Identify which cell holds the provided text, then report its (x, y) central coordinate. 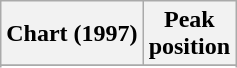
Chart (1997) (72, 34)
Peakposition (189, 34)
